Return (X, Y) of the center of cell containing provided text 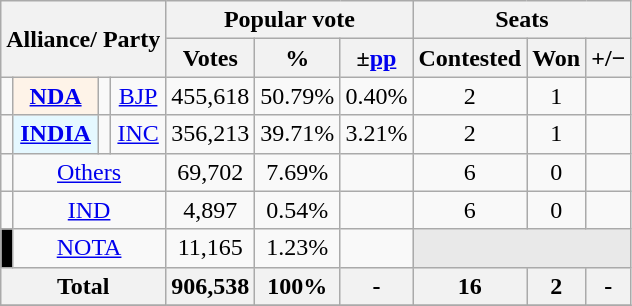
0.40% (376, 96)
455,618 (210, 96)
0.54% (298, 210)
% (298, 58)
1.23% (298, 248)
NOTA (88, 248)
4,897 (210, 210)
11,165 (210, 248)
Seats (522, 20)
3.21% (376, 134)
IND (88, 210)
69,702 (210, 172)
356,213 (210, 134)
+/− (608, 58)
Alliance/ Party (84, 39)
16 (470, 286)
INDIA (55, 134)
NDA (55, 96)
Votes (210, 58)
BJP (138, 96)
7.69% (298, 172)
Contested (470, 58)
39.71% (298, 134)
INC (138, 134)
±pp (376, 58)
Total (84, 286)
100% (298, 286)
906,538 (210, 286)
Others (88, 172)
Won (556, 58)
50.79% (298, 96)
Popular vote (290, 20)
